Find where the given text appears and provide that cell's center as [X, Y] coordinate. 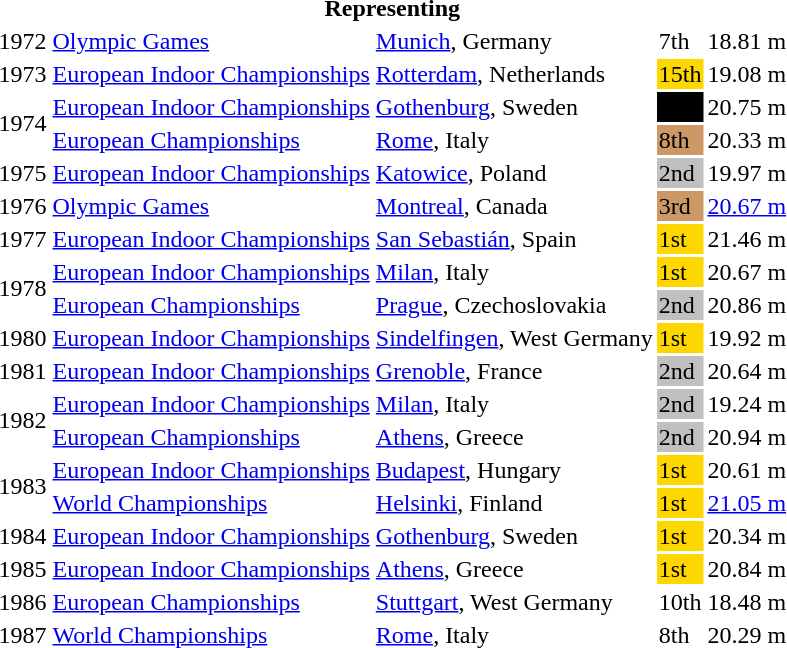
Grenoble, France [514, 371]
Prague, Czechoslovakia [514, 305]
7th [680, 41]
Budapest, Hungary [514, 470]
Rotterdam, Netherlands [514, 74]
Rome, Italy [514, 140]
10th [680, 602]
Helsinki, Finland [514, 503]
Munich, Germany [514, 41]
San Sebastián, Spain [514, 239]
15th [680, 74]
Sindelfingen, West Germany [514, 338]
Stuttgart, West Germany [514, 602]
Katowice, Poland [514, 173]
World Championships [211, 503]
3rd [680, 206]
Montreal, Canada [514, 206]
